Return [X, Y] of the center of cell containing provided text 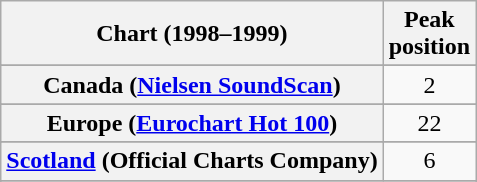
6 [429, 161]
22 [429, 123]
2 [429, 85]
Europe (Eurochart Hot 100) [192, 123]
Scotland (Official Charts Company) [192, 161]
Canada (Nielsen SoundScan) [192, 85]
Chart (1998–1999) [192, 34]
Peakposition [429, 34]
